For the text-containing cell, return its midpoint in (x, y) coordinate format. 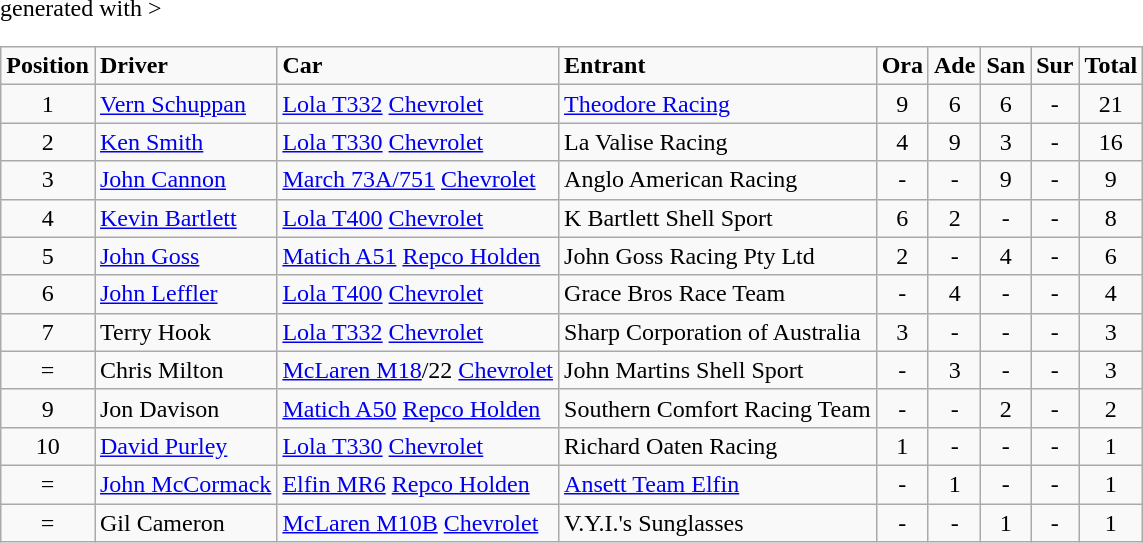
John Goss Racing Pty Ltd (718, 256)
Ansett Team Elfin (718, 484)
21 (1111, 104)
Entrant (718, 66)
John Martins Shell Sport (718, 370)
Elfin MR6 Repco Holden (418, 484)
David Purley (185, 446)
Ade (954, 66)
Chris Milton (185, 370)
5 (48, 256)
Gil Cameron (185, 523)
La Valise Racing (718, 142)
Southern Comfort Racing Team (718, 408)
John Leffler (185, 294)
K Bartlett Shell Sport (718, 218)
McLaren M10B Chevrolet (418, 523)
Position (48, 66)
Driver (185, 66)
Car (418, 66)
Sharp Corporation of Australia (718, 332)
Matich A51 Repco Holden (418, 256)
Terry Hook (185, 332)
Ora (902, 66)
McLaren M18/22 Chevrolet (418, 370)
Total (1111, 66)
Grace Bros Race Team (718, 294)
Anglo American Racing (718, 180)
V.Y.I.'s Sunglasses (718, 523)
Ken Smith (185, 142)
10 (48, 446)
8 (1111, 218)
Kevin Bartlett (185, 218)
Matich A50 Repco Holden (418, 408)
John Goss (185, 256)
7 (48, 332)
John McCormack (185, 484)
John Cannon (185, 180)
Richard Oaten Racing (718, 446)
Theodore Racing (718, 104)
Vern Schuppan (185, 104)
Jon Davison (185, 408)
16 (1111, 142)
Sur (1055, 66)
March 73A/751 Chevrolet (418, 180)
San (1006, 66)
